Provide the [X, Y] coordinate of the cell's center where the given text is located.  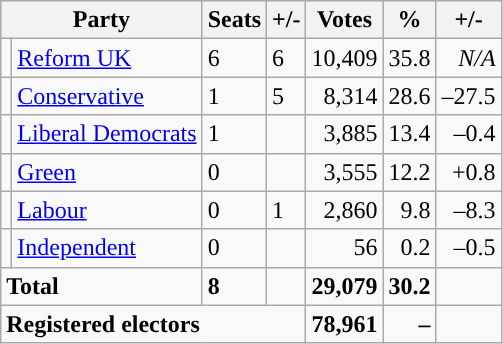
13.4 [410, 134]
+0.8 [468, 172]
% [410, 20]
Party [102, 20]
12.2 [410, 172]
8,314 [344, 96]
Reform UK [107, 58]
Labour [107, 210]
78,961 [344, 324]
N/A [468, 58]
–8.3 [468, 210]
30.2 [410, 286]
3,555 [344, 172]
35.8 [410, 58]
Registered electors [154, 324]
– [410, 324]
8 [234, 286]
10,409 [344, 58]
29,079 [344, 286]
0.2 [410, 248]
Total [102, 286]
2,860 [344, 210]
–0.5 [468, 248]
–0.4 [468, 134]
Liberal Democrats [107, 134]
Independent [107, 248]
Votes [344, 20]
5 [286, 96]
3,885 [344, 134]
–27.5 [468, 96]
28.6 [410, 96]
9.8 [410, 210]
Seats [234, 20]
Green [107, 172]
56 [344, 248]
Conservative [107, 96]
